Output the [x, y] coordinate of the center of the cell containing the given text.  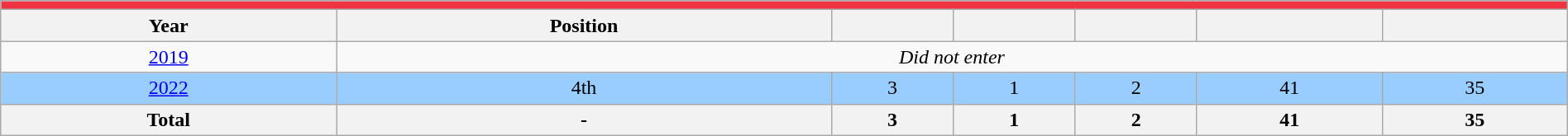
Did not enter [953, 57]
4th [584, 88]
Position [584, 26]
Total [169, 120]
- [584, 120]
2022 [169, 88]
2019 [169, 57]
Year [169, 26]
